Locate the cell with the specified text and output its (X, Y) center coordinate. 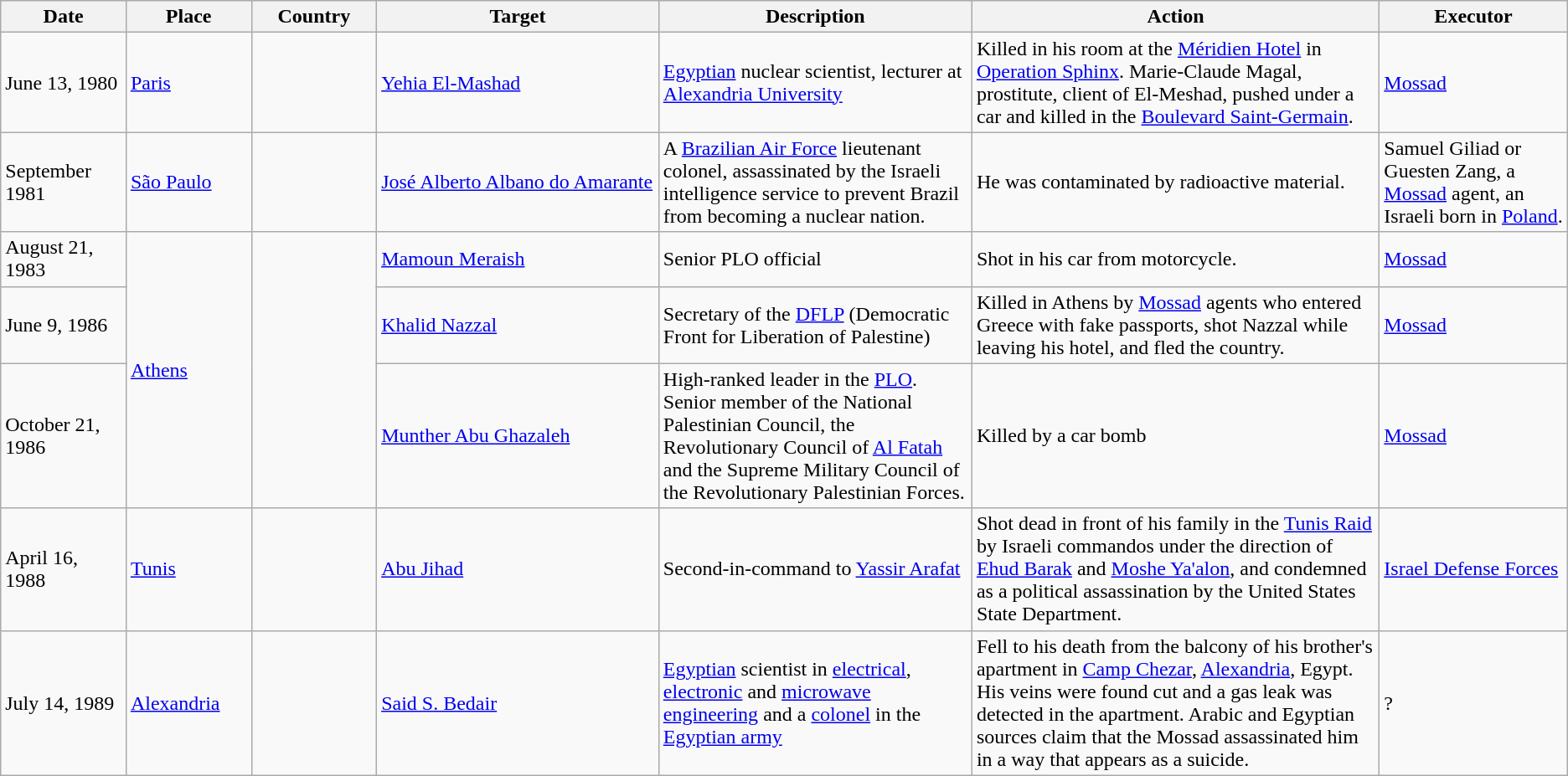
Mamoun Meraish (518, 260)
Egyptian scientist in electrical, electronic and microwave engineering and a colonel in the Egyptian army (815, 703)
September 1981 (64, 182)
Said S. Bedair (518, 703)
Senior PLO official (815, 260)
Alexandria (188, 703)
Khalid Nazzal (518, 325)
Killed by a car bomb (1175, 435)
August 21, 1983 (64, 260)
Action (1175, 17)
Israel Defense Forces (1473, 569)
October 21, 1986 (64, 435)
Yehia El-Mashad (518, 82)
Executor (1473, 17)
A Brazilian Air Force lieutenant colonel, assassinated by the Israeli intelligence service to prevent Brazil from becoming a nuclear nation. (815, 182)
Abu Jihad (518, 569)
He was contaminated by radioactive material. (1175, 182)
July 14, 1989 (64, 703)
Samuel Giliad or Guesten Zang, a Mossad agent, an Israeli born in Poland. (1473, 182)
Second-in-command to Yassir Arafat (815, 569)
April 16, 1988 (64, 569)
Date (64, 17)
Secretary of the DFLP (Democratic Front for Liberation of Palestine) (815, 325)
Paris (188, 82)
June 9, 1986 (64, 325)
Egyptian nuclear scientist, lecturer at Alexandria University (815, 82)
São Paulo (188, 182)
Target (518, 17)
Place (188, 17)
Tunis (188, 569)
June 13, 1980 (64, 82)
Shot in his car from motorcycle. (1175, 260)
Country (314, 17)
Killed in Athens by Mossad agents who entered Greece with fake passports, shot Nazzal while leaving his hotel, and fled the country. (1175, 325)
José Alberto Albano do Amarante (518, 182)
? (1473, 703)
Athens (188, 370)
Munther Abu Ghazaleh (518, 435)
Description (815, 17)
